Find where the given text appears and provide that cell's center as (x, y) coordinate. 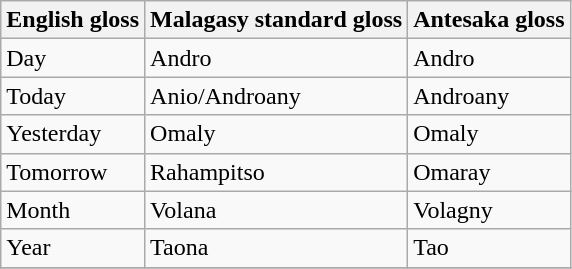
Today (73, 96)
Rahampitso (276, 172)
Androany (489, 96)
Tao (489, 248)
Day (73, 58)
Volagny (489, 210)
Year (73, 248)
Omaray (489, 172)
Tomorrow (73, 172)
English gloss (73, 20)
Taona (276, 248)
Antesaka gloss (489, 20)
Anio/Androany (276, 96)
Month (73, 210)
Malagasy standard gloss (276, 20)
Volana (276, 210)
Yesterday (73, 134)
